Extract the (X, Y) coordinate from the center of the cell holding the provided text.  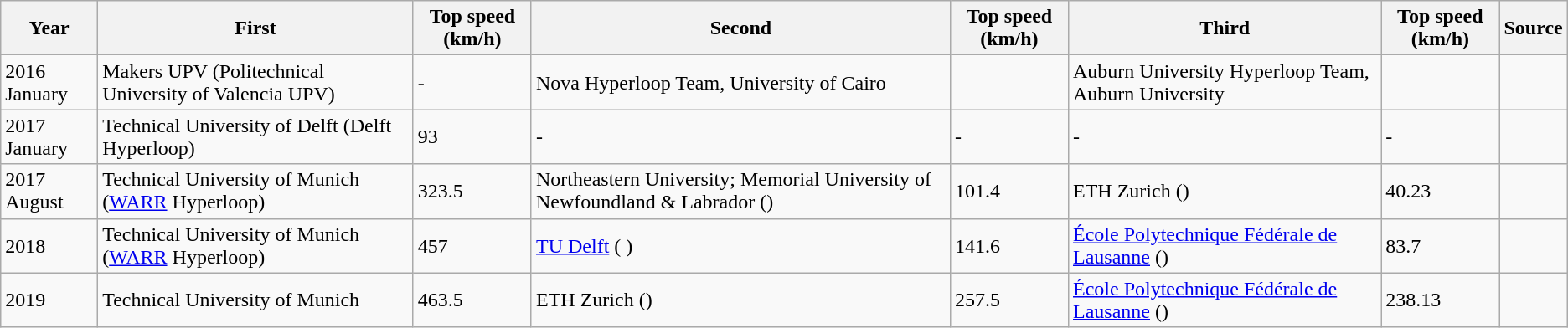
83.7 (1441, 246)
2018 (49, 246)
257.5 (1008, 300)
457 (472, 246)
TU Delft ( ) (740, 246)
Source (1533, 28)
323.5 (472, 191)
40.23 (1441, 191)
Makers UPV (Politechnical University of Valencia UPV) (256, 82)
141.6 (1008, 246)
463.5 (472, 300)
238.13 (1441, 300)
Technical University of Delft (Delft Hyperloop) (256, 137)
Technical University of Munich (256, 300)
Auburn University Hyperloop Team, Auburn University (1225, 82)
2019 (49, 300)
2017 August (49, 191)
2017 January (49, 137)
93 (472, 137)
First (256, 28)
Northeastern University; Memorial University of Newfoundland & Labrador () (740, 191)
Year (49, 28)
Second (740, 28)
101.4 (1008, 191)
Nova Hyperloop Team, University of Cairo (740, 82)
Third (1225, 28)
2016 January (49, 82)
